Pinpoint the cell where the given text exists, returning its (x, y) midpoint coordinate. 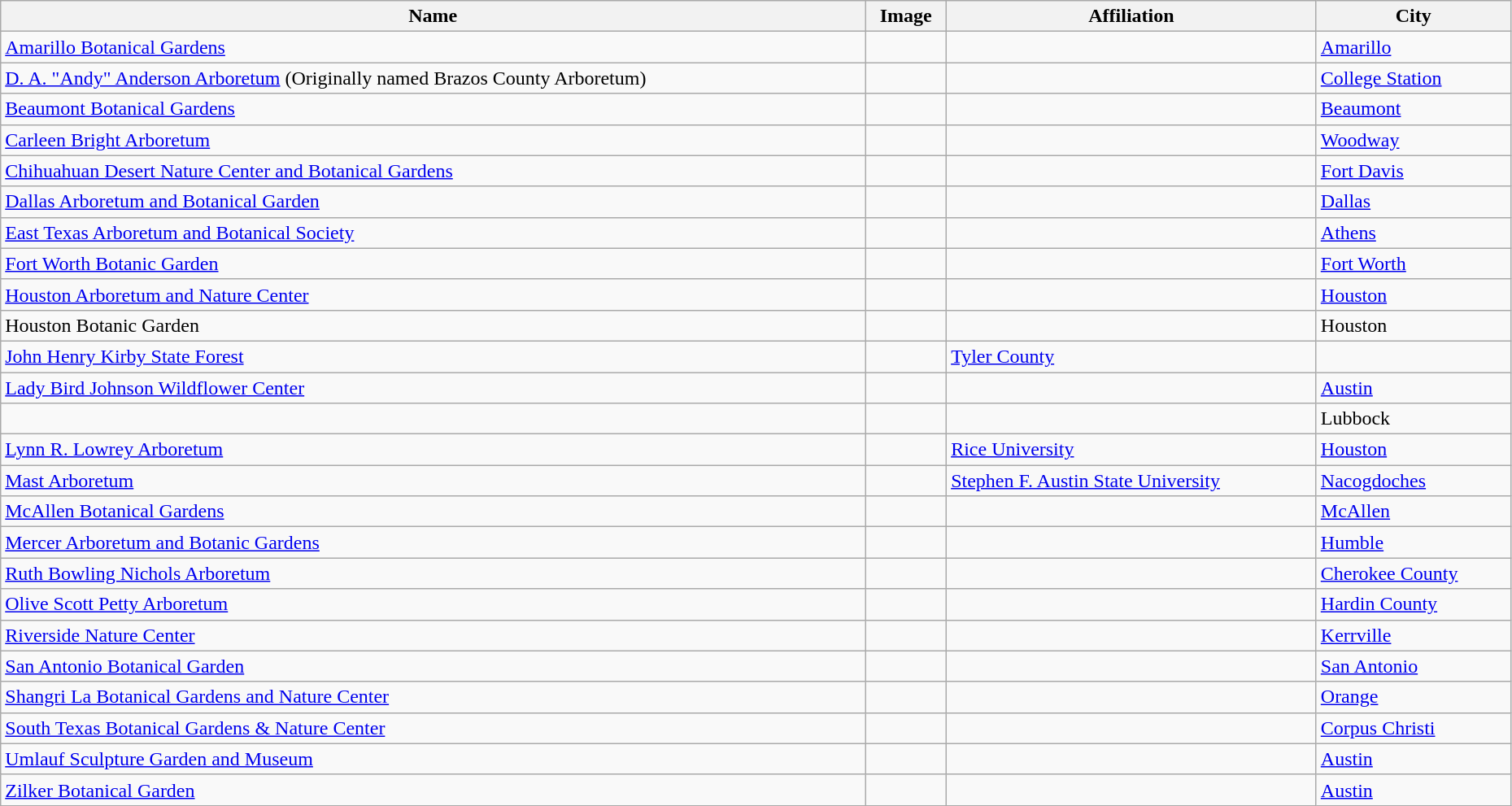
San Antonio Botanical Garden (433, 666)
Ruth Bowling Nichols Arboretum (433, 573)
Woodway (1414, 140)
Humble (1414, 542)
Rice University (1132, 450)
Fort Worth Botanic Garden (433, 264)
Affiliation (1132, 16)
College Station (1414, 78)
Carleen Bright Arboretum (433, 140)
Houston Arboretum and Nature Center (433, 294)
Fort Worth (1414, 264)
City (1414, 16)
Image (906, 16)
Tyler County (1132, 356)
Olive Scott Petty Arboretum (433, 604)
Athens (1414, 233)
East Texas Arboretum and Botanical Society (433, 233)
Beaumont Botanical Gardens (433, 109)
Mercer Arboretum and Botanic Gardens (433, 542)
Lady Bird Johnson Wildflower Center (433, 388)
McAllen Botanical Gardens (433, 512)
D. A. "Andy" Anderson Arboretum (Originally named Brazos County Arboretum) (433, 78)
Houston Botanic Garden (433, 325)
Dallas Arboretum and Botanical Garden (433, 202)
Orange (1414, 697)
Lynn R. Lowrey Arboretum (433, 450)
Fort Davis (1414, 171)
Cherokee County (1414, 573)
Chihuahuan Desert Nature Center and Botanical Gardens (433, 171)
San Antonio (1414, 666)
Name (433, 16)
Mast Arboretum (433, 481)
Dallas (1414, 202)
Hardin County (1414, 604)
McAllen (1414, 512)
South Texas Botanical Gardens & Nature Center (433, 728)
Nacogdoches (1414, 481)
Beaumont (1414, 109)
Zilker Botanical Garden (433, 790)
John Henry Kirby State Forest (433, 356)
Riverside Nature Center (433, 635)
Umlauf Sculpture Garden and Museum (433, 759)
Amarillo Botanical Gardens (433, 47)
Stephen F. Austin State University (1132, 481)
Corpus Christi (1414, 728)
Lubbock (1414, 419)
Amarillo (1414, 47)
Kerrville (1414, 635)
Shangri La Botanical Gardens and Nature Center (433, 697)
